Scan for the cell matching the given text and deliver its (X, Y) coordinate at center. 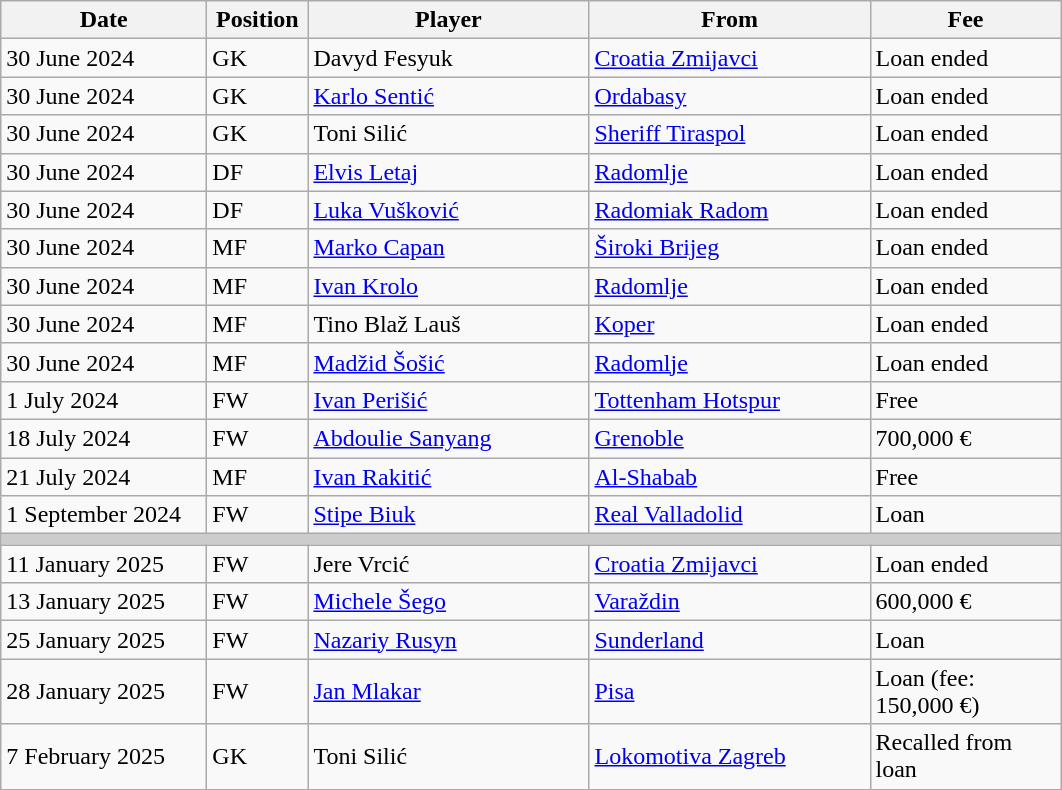
Tottenham Hotspur (730, 400)
25 January 2025 (104, 640)
Koper (730, 324)
Pisa (730, 692)
Fee (966, 20)
Jan Mlakar (448, 692)
Široki Brijeg (730, 248)
Date (104, 20)
Madžid Šošić (448, 362)
Position (258, 20)
Al-Shabab (730, 477)
Radomiak Radom (730, 210)
Ivan Krolo (448, 286)
Ordabasy (730, 96)
Loan (fee: 150,000 €) (966, 692)
21 July 2024 (104, 477)
Lokomotiva Zagreb (730, 756)
600,000 € (966, 602)
Sunderland (730, 640)
Elvis Letaj (448, 172)
Davyd Fesyuk (448, 58)
11 January 2025 (104, 564)
Nazariy Rusyn (448, 640)
13 January 2025 (104, 602)
1 July 2024 (104, 400)
Sheriff Tiraspol (730, 134)
Ivan Perišić (448, 400)
Abdoulie Sanyang (448, 438)
700,000 € (966, 438)
Karlo Sentić (448, 96)
Tino Blaž Lauš (448, 324)
Michele Šego (448, 602)
Luka Vušković (448, 210)
Marko Capan (448, 248)
Stipe Biuk (448, 515)
Jere Vrcić (448, 564)
28 January 2025 (104, 692)
18 July 2024 (104, 438)
Player (448, 20)
Recalled from loan (966, 756)
Grenoble (730, 438)
1 September 2024 (104, 515)
Varaždin (730, 602)
7 February 2025 (104, 756)
Real Valladolid (730, 515)
From (730, 20)
Ivan Rakitić (448, 477)
